Detect which cell encompasses the target text, then output its (x, y) center coordinate. 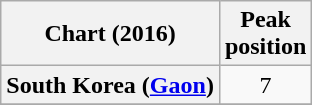
Peakposition (265, 34)
South Korea (Gaon) (110, 85)
Chart (2016) (110, 34)
7 (265, 85)
